Extract the [x, y] coordinate from the center of the cell holding the provided text.  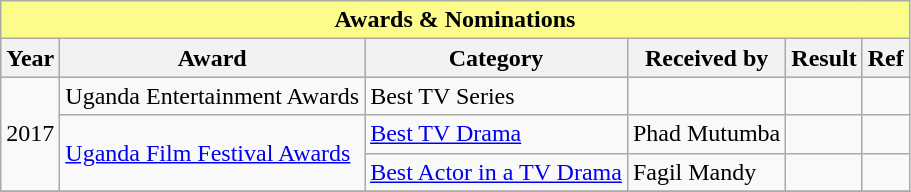
Uganda Entertainment Awards [212, 96]
Best TV Series [496, 96]
Category [496, 58]
Fagil Mandy [706, 172]
Received by [706, 58]
Best Actor in a TV Drama [496, 172]
Year [30, 58]
Best TV Drama [496, 134]
Uganda Film Festival Awards [212, 153]
2017 [30, 134]
Award [212, 58]
Awards & Nominations [455, 20]
Ref [886, 58]
Phad Mutumba [706, 134]
Result [824, 58]
